Provide the (x, y) coordinate of the cell's center where the given text is located.  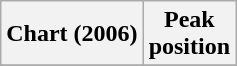
Chart (2006) (72, 34)
Peakposition (189, 34)
